Locate the cell with the specified text and output its [x, y] center coordinate. 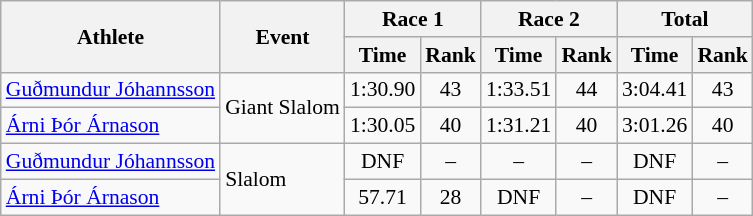
Race 2 [549, 19]
1:31.21 [518, 126]
Total [685, 19]
1:33.51 [518, 90]
Slalom [282, 180]
1:30.05 [382, 126]
3:01.26 [654, 126]
Race 1 [413, 19]
28 [450, 197]
1:30.90 [382, 90]
57.71 [382, 197]
Athlete [110, 36]
44 [586, 90]
3:04.41 [654, 90]
Event [282, 36]
Giant Slalom [282, 108]
